Detect which cell encompasses the target text, then output its (X, Y) center coordinate. 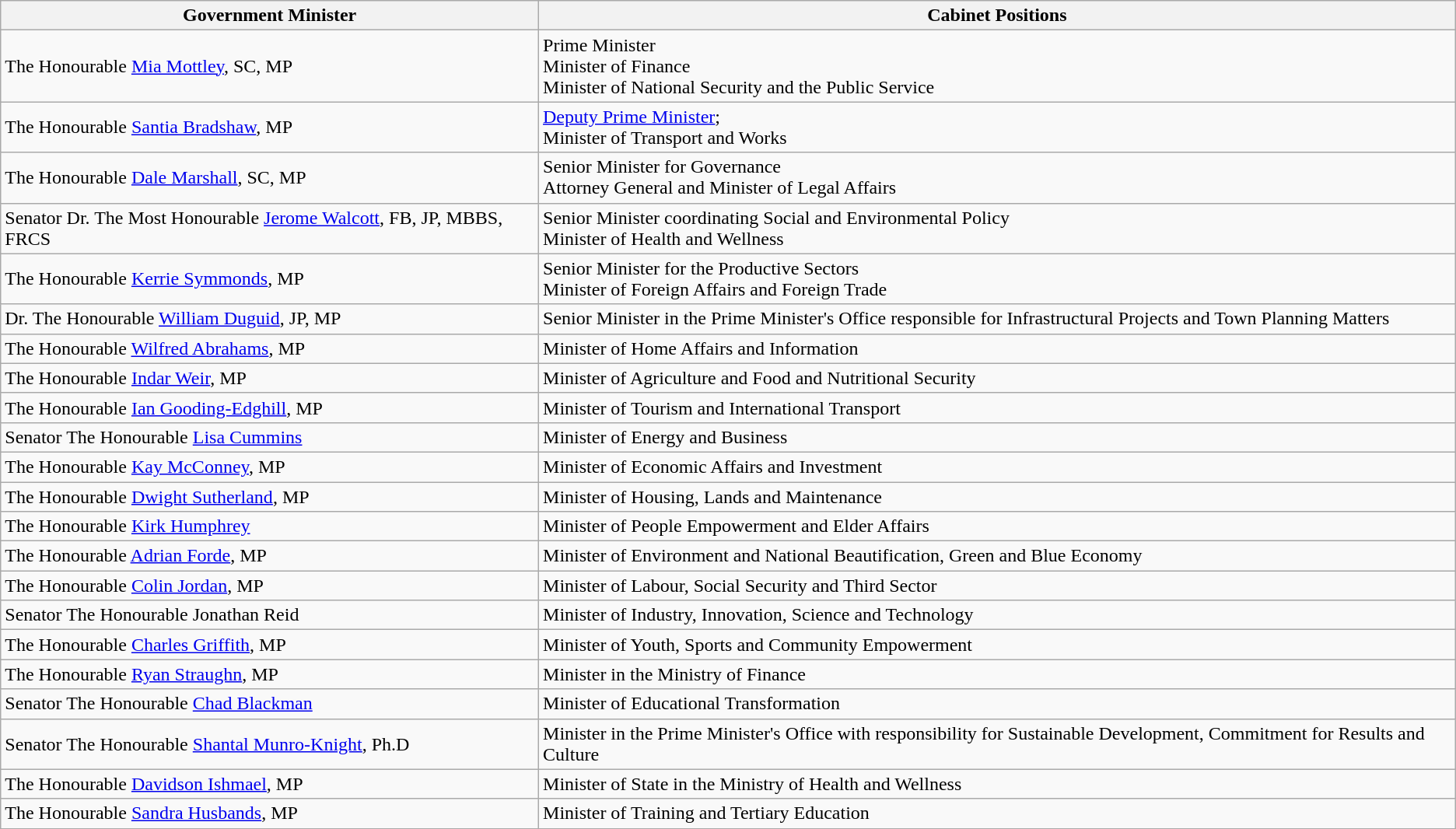
Government Minister (270, 16)
Minister of Industry, Innovation, Science and Technology (997, 615)
Deputy Prime Minister;Minister of Transport and Works (997, 128)
The Honourable Sandra Husbands, MP (270, 813)
The Honourable Charles Griffith, MP (270, 645)
The Honourable Colin Jordan, MP (270, 586)
The Honourable Dale Marshall, SC, MP (270, 177)
The Honourable Adrian Forde, MP (270, 556)
Minister of Tourism and International Transport (997, 408)
Senior Minister in the Prime Minister's Office responsible for Infrastructural Projects and Town Planning Matters (997, 319)
Prime MinisterMinister of FinanceMinister of National Security and the Public Service (997, 66)
Senator The Honourable Jonathan Reid (270, 615)
Senator The Honourable Chad Blackman (270, 704)
The Honourable Kerrie Symmonds, MP (270, 278)
Minister of Youth, Sports and Community Empowerment (997, 645)
Minister of Energy and Business (997, 437)
Minister in the Ministry of Finance (997, 674)
Minister of Home Affairs and Information (997, 348)
The Honourable Kirk Humphrey (270, 526)
Minister in the Prime Minister's Office with responsibility for Sustainable Development, Commitment for Results and Culture (997, 743)
The Honourable Kay McConney, MP (270, 467)
The Honourable Mia Mottley, SC, MP (270, 66)
Dr. The Honourable William Duguid, JP, MP (270, 319)
The Honourable Wilfred Abrahams, MP (270, 348)
Senior Minister for GovernanceAttorney General and Minister of Legal Affairs (997, 177)
Senator The Honourable Lisa Cummins (270, 437)
The Honourable Santia Bradshaw, MP (270, 128)
Minister of State in the Ministry of Health and Wellness (997, 784)
Minister of Educational Transformation (997, 704)
The Honourable Ryan Straughn, MP (270, 674)
Senator Dr. The Most Honourable Jerome Walcott, FB, JP, MBBS, FRCS (270, 229)
The Honourable Davidson Ishmael, MP (270, 784)
Minister of Agriculture and Food and Nutritional Security (997, 378)
Senior Minister for the Productive SectorsMinister of Foreign Affairs and Foreign Trade (997, 278)
Minister of Training and Tertiary Education (997, 813)
Senator The Honourable Shantal Munro-Knight, Ph.D (270, 743)
Minister of Economic Affairs and Investment (997, 467)
The Honourable Dwight Sutherland, MP (270, 497)
Minister of People Empowerment and Elder Affairs (997, 526)
Minister of Housing, Lands and Maintenance (997, 497)
Senior Minister coordinating Social and Environmental PolicyMinister of Health and Wellness (997, 229)
Minister of Environment and National Beautification, Green and Blue Economy (997, 556)
Minister of Labour, Social Security and Third Sector (997, 586)
The Honourable Indar Weir, MP (270, 378)
The Honourable Ian Gooding-Edghill, MP (270, 408)
Cabinet Positions (997, 16)
